Return the [X, Y] coordinate for the center point of the cell that contains the specified text.  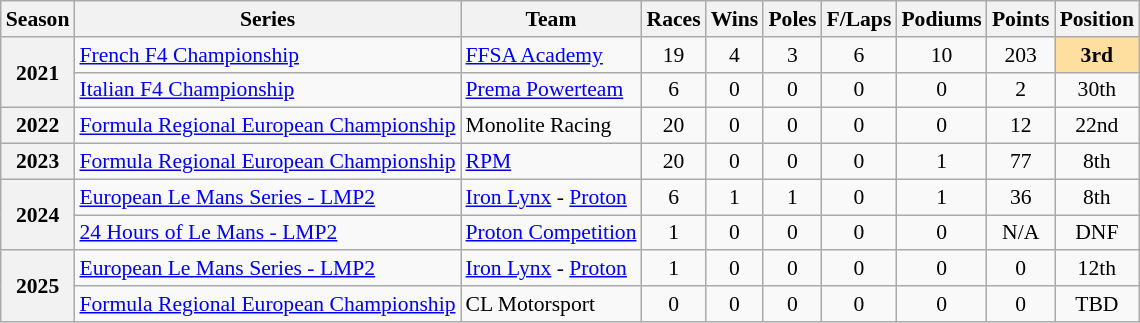
2022 [38, 126]
Series [267, 19]
12th [1097, 269]
Races [674, 19]
Monolite Racing [550, 126]
2024 [38, 214]
N/A [1021, 233]
Podiums [942, 19]
DNF [1097, 233]
3rd [1097, 55]
2021 [38, 72]
Italian F4 Championship [267, 90]
19 [674, 55]
Wins [735, 19]
12 [1021, 126]
2023 [38, 162]
TBD [1097, 304]
36 [1021, 197]
Position [1097, 19]
Points [1021, 19]
24 Hours of Le Mans - LMP2 [267, 233]
3 [792, 55]
RPM [550, 162]
203 [1021, 55]
Prema Powerteam [550, 90]
4 [735, 55]
Poles [792, 19]
10 [942, 55]
Team [550, 19]
Proton Competition [550, 233]
Season [38, 19]
FFSA Academy [550, 55]
77 [1021, 162]
CL Motorsport [550, 304]
2025 [38, 286]
2 [1021, 90]
F/Laps [858, 19]
30th [1097, 90]
22nd [1097, 126]
French F4 Championship [267, 55]
